Determine the (x, y) coordinate at the center of the cell enclosing the given text.  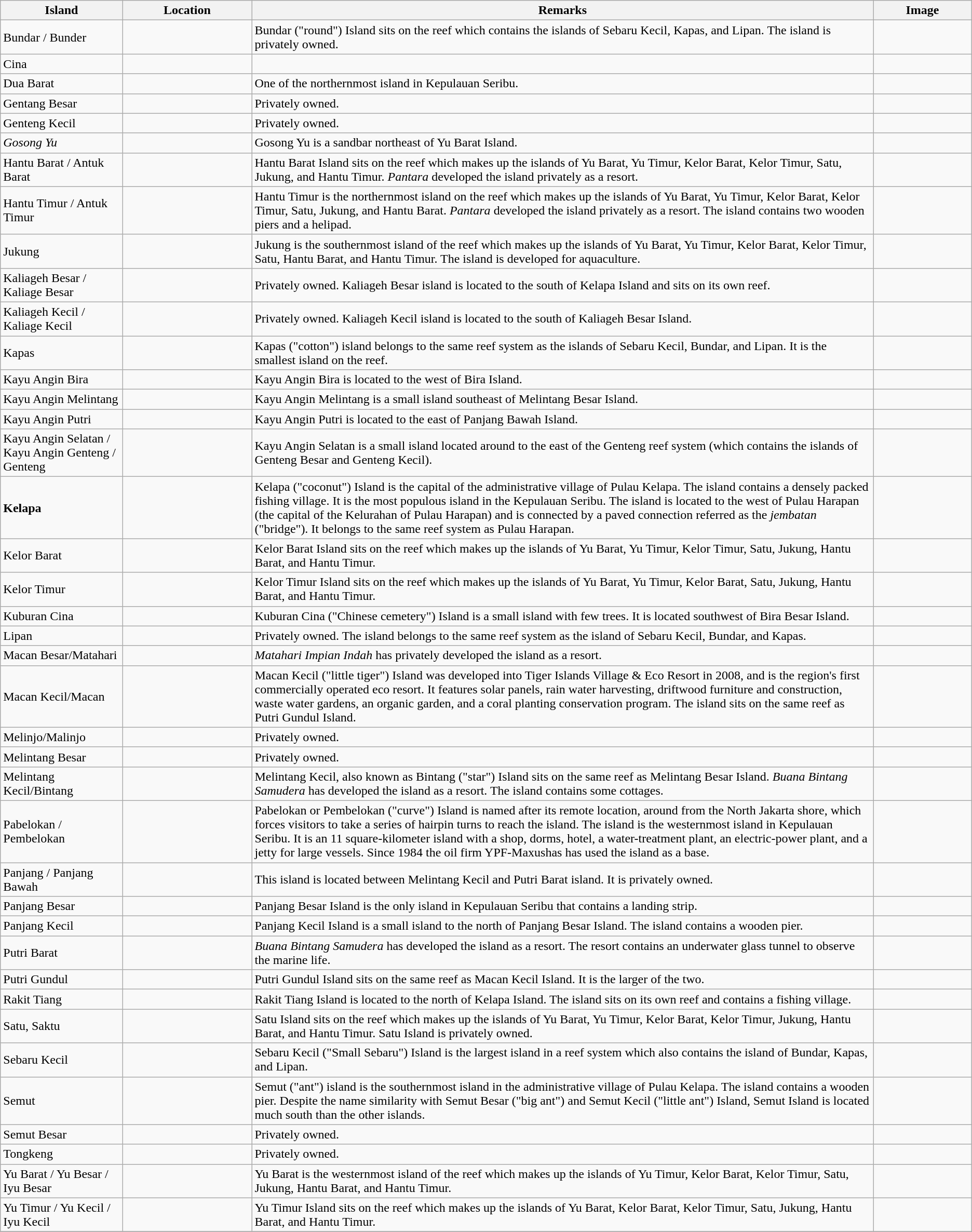
Rakit Tiang Island is located to the north of Kelapa Island. The island sits on its own reef and contains a fishing village. (563, 999)
Kapas (61, 352)
Kuburan Cina (61, 616)
Kayu Angin Putri (61, 419)
Remarks (563, 10)
Jukung (61, 251)
Kelor Barat Island sits on the reef which makes up the islands of Yu Barat, Yu Timur, Kelor Timur, Satu, Jukung, Hantu Barat, and Hantu Timur. (563, 556)
One of the northernmost island in Kepulauan Seribu. (563, 84)
Melintang Kecil/Bintang (61, 783)
Satu, Saktu (61, 1026)
Buana Bintang Samudera has developed the island as a resort. The resort contains an underwater glass tunnel to observe the marine life. (563, 953)
Macan Besar/Matahari (61, 655)
Melintang Besar (61, 757)
This island is located between Melintang Kecil and Putri Barat island. It is privately owned. (563, 879)
Yu Timur Island sits on the reef which makes up the islands of Yu Barat, Kelor Barat, Kelor Timur, Satu, Jukung, Hantu Barat, and Hantu Timur. (563, 1214)
Bundar ("round") Island sits on the reef which contains the islands of Sebaru Kecil, Kapas, and Lipan. The island is privately owned. (563, 37)
Kayu Angin Melintang (61, 399)
Kayu Angin Bira is located to the west of Bira Island. (563, 380)
Lipan (61, 636)
Kuburan Cina ("Chinese cemetery") Island is a small island with few trees. It is located southwest of Bira Besar Island. (563, 616)
Gosong Yu is a sandbar northeast of Yu Barat Island. (563, 143)
Kayu Angin Melintang is a small island southeast of Melintang Besar Island. (563, 399)
Macan Kecil/Macan (61, 696)
Semut (61, 1101)
Kelor Timur Island sits on the reef which makes up the islands of Yu Barat, Yu Timur, Kelor Barat, Satu, Jukung, Hantu Barat, and Hantu Timur. (563, 589)
Yu Timur / Yu Kecil / Iyu Kecil (61, 1214)
Privately owned. The island belongs to the same reef system as the island of Sebaru Kecil, Bundar, and Kapas. (563, 636)
Gentang Besar (61, 103)
Pabelokan / Pembelokan (61, 831)
Privately owned. Kaliageh Kecil island is located to the south of Kaliageh Besar Island. (563, 319)
Semut Besar (61, 1134)
Kelapa (61, 508)
Kaliageh Besar / Kaliage Besar (61, 285)
Kaliageh Kecil / Kaliage Kecil (61, 319)
Panjang Kecil Island is a small island to the north of Panjang Besar Island. The island contains a wooden pier. (563, 926)
Matahari Impian Indah has privately developed the island as a resort. (563, 655)
Panjang / Panjang Bawah (61, 879)
Cina (61, 64)
Privately owned. Kaliageh Besar island is located to the south of Kelapa Island and sits on its own reef. (563, 285)
Kelor Barat (61, 556)
Melinjo/Malinjo (61, 737)
Bundar / Bunder (61, 37)
Putri Gundul Island sits on the same reef as Macan Kecil Island. It is the larger of the two. (563, 980)
Kelor Timur (61, 589)
Location (187, 10)
Sebaru Kecil ("Small Sebaru") Island is the largest island in a reef system which also contains the island of Bundar, Kapas, and Lipan. (563, 1060)
Kayu Angin Putri is located to the east of Panjang Bawah Island. (563, 419)
Dua Barat (61, 84)
Putri Gundul (61, 980)
Island (61, 10)
Kayu Angin Selatan / Kayu Angin Genteng / Genteng (61, 453)
Image (923, 10)
Putri Barat (61, 953)
Gosong Yu (61, 143)
Hantu Barat / Antuk Barat (61, 169)
Kayu Angin Bira (61, 380)
Genteng Kecil (61, 123)
Panjang Besar (61, 906)
Yu Barat / Yu Besar / Iyu Besar (61, 1181)
Panjang Besar Island is the only island in Kepulauan Seribu that contains a landing strip. (563, 906)
Tongkeng (61, 1154)
Rakit Tiang (61, 999)
Sebaru Kecil (61, 1060)
Kapas ("cotton") island belongs to the same reef system as the islands of Sebaru Kecil, Bundar, and Lipan. It is the smallest island on the reef. (563, 352)
Panjang Kecil (61, 926)
Hantu Timur / Antuk Timur (61, 210)
